Pinpoint the cell where the given text exists, returning its [X, Y] midpoint coordinate. 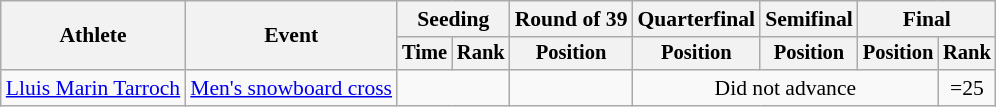
Seeding [453, 19]
Quarterfinal [696, 19]
Final [927, 19]
=25 [967, 88]
Athlete [93, 36]
Time [424, 54]
Event [291, 36]
Lluis Marin Tarroch [93, 88]
Men's snowboard cross [291, 88]
Round of 39 [572, 19]
Did not advance [785, 88]
Semifinal [809, 19]
